Find where the given text appears and provide that cell's center as [x, y] coordinate. 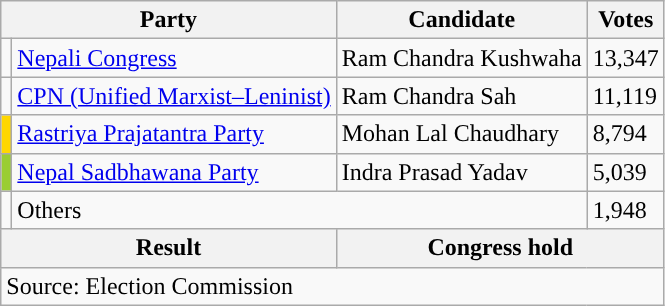
Nepal Sadbhawana Party [174, 172]
5,039 [626, 172]
Votes [626, 20]
Mohan Lal Chaudhary [462, 134]
Party [168, 20]
Rastriya Prajatantra Party [174, 134]
Source: Election Commission [333, 286]
Result [168, 248]
13,347 [626, 58]
Nepali Congress [174, 58]
8,794 [626, 134]
Ram Chandra Sah [462, 96]
Congress hold [500, 248]
Candidate [462, 20]
CPN (Unified Marxist–Leninist) [174, 96]
1,948 [626, 210]
Others [300, 210]
Indra Prasad Yadav [462, 172]
11,119 [626, 96]
Ram Chandra Kushwaha [462, 58]
